Find where the given text appears and provide that cell's center as [X, Y] coordinate. 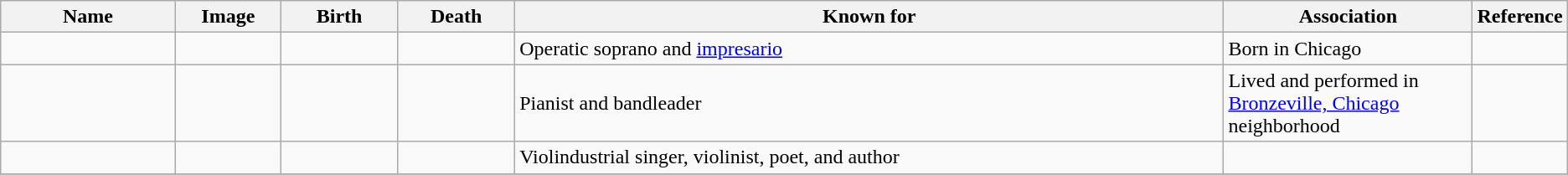
Image [228, 17]
Birth [338, 17]
Born in Chicago [1349, 49]
Death [456, 17]
Violindustrial singer, violinist, poet, and author [869, 157]
Name [88, 17]
Operatic soprano and impresario [869, 49]
Known for [869, 17]
Lived and performed in Bronzeville, Chicago neighborhood [1349, 103]
Pianist and bandleader [869, 103]
Reference [1519, 17]
Association [1349, 17]
